Return the [x, y] coordinate for the center point of the cell that contains the specified text.  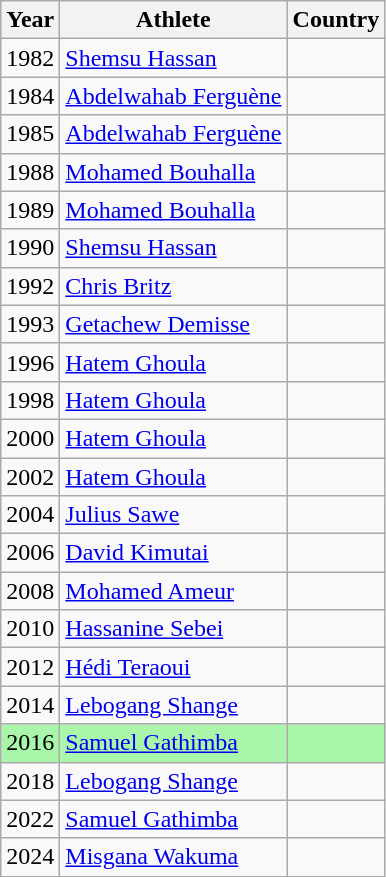
2012 [30, 667]
2000 [30, 438]
Country [336, 20]
Misgana Wakuma [174, 857]
1989 [30, 210]
1992 [30, 286]
David Kimutai [174, 553]
2022 [30, 819]
Hassanine Sebei [174, 629]
2008 [30, 591]
Hédi Teraoui [174, 667]
1996 [30, 362]
Getachew Demisse [174, 324]
2018 [30, 781]
Chris Britz [174, 286]
1990 [30, 248]
1998 [30, 400]
2014 [30, 705]
1993 [30, 324]
2002 [30, 477]
1988 [30, 172]
2006 [30, 553]
1985 [30, 134]
2004 [30, 515]
2024 [30, 857]
1984 [30, 96]
2010 [30, 629]
Athlete [174, 20]
2016 [30, 743]
Year [30, 20]
Mohamed Ameur [174, 591]
Julius Sawe [174, 515]
1982 [30, 58]
